Detect which cell encompasses the target text, then output its [X, Y] center coordinate. 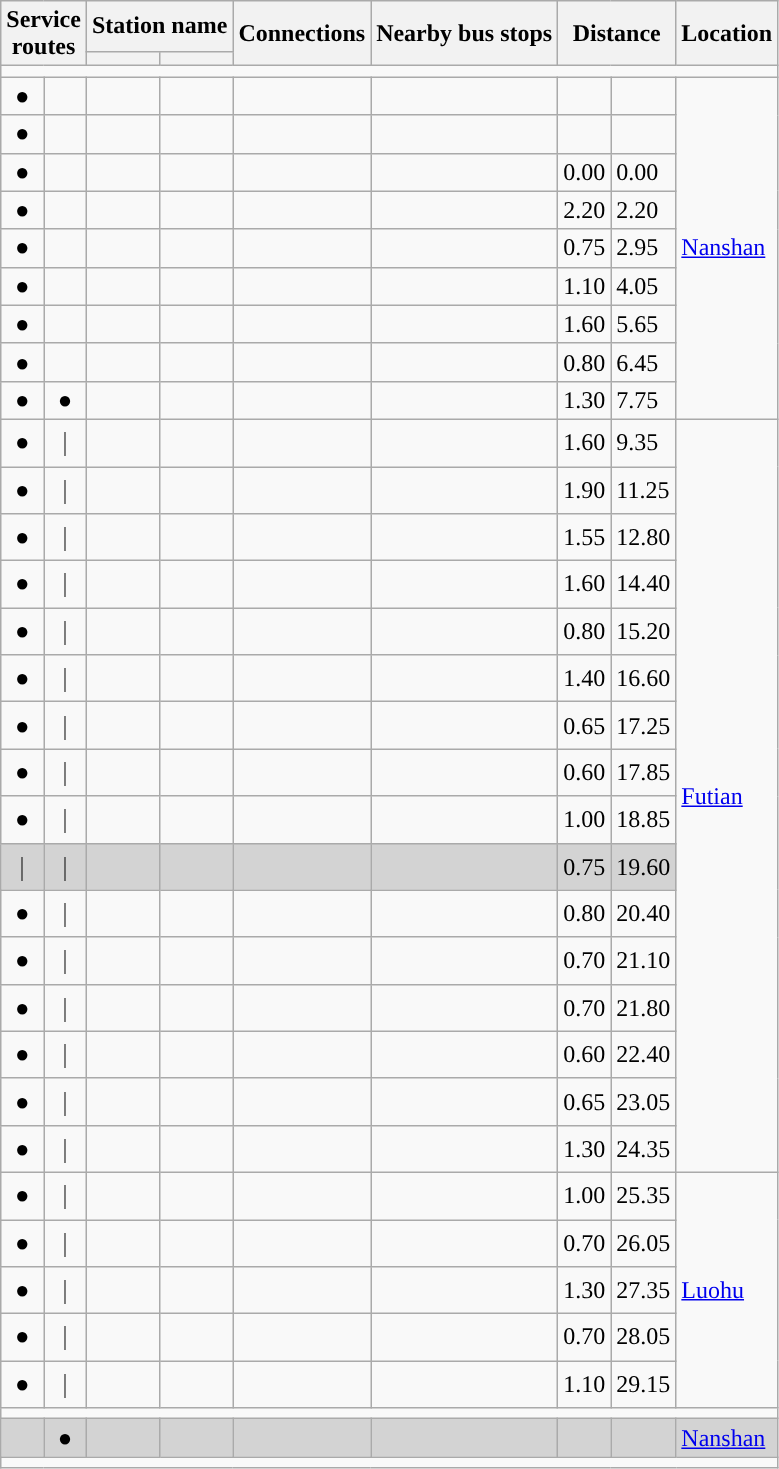
17.25 [644, 726]
1.90 [584, 490]
21.10 [644, 960]
28.05 [644, 1338]
Location [727, 34]
Nearby bus stops [464, 34]
24.35 [644, 1148]
17.85 [644, 772]
6.45 [644, 362]
18.85 [644, 820]
Serviceroutes [44, 34]
19.60 [644, 866]
4.05 [644, 286]
1.40 [584, 678]
Luohu [727, 1290]
22.40 [644, 1054]
7.75 [644, 400]
11.25 [644, 490]
Distance [617, 34]
2.95 [644, 248]
9.35 [644, 442]
20.40 [644, 914]
26.05 [644, 1244]
Station name [159, 26]
Connections [302, 34]
5.65 [644, 324]
1.55 [584, 538]
21.80 [644, 1008]
14.40 [644, 584]
15.20 [644, 632]
27.35 [644, 1290]
23.05 [644, 1102]
Futian [727, 796]
16.60 [644, 678]
12.80 [644, 538]
29.15 [644, 1384]
25.35 [644, 1196]
